Output the [X, Y] coordinate of the center of the cell containing the given text.  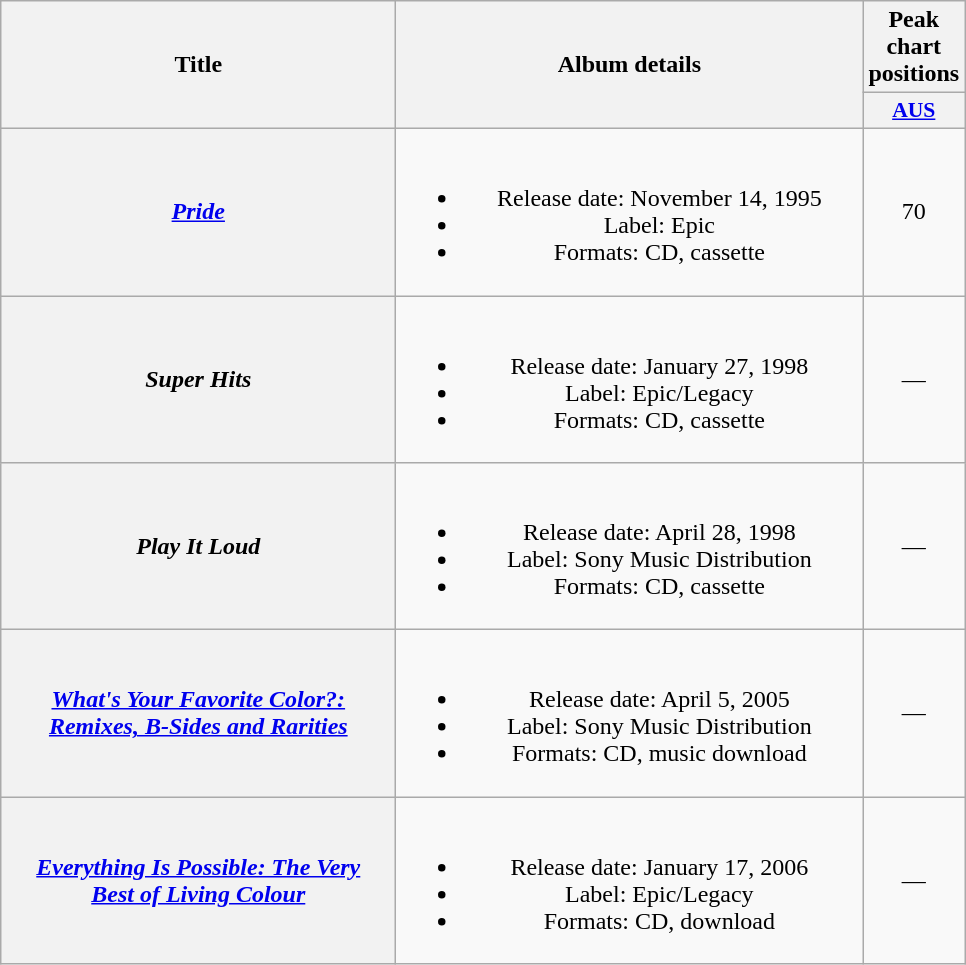
70 [914, 212]
AUS [914, 111]
Release date: April 5, 2005Label: Sony Music DistributionFormats: CD, music download [630, 714]
What's Your Favorite Color?:Remixes, B-Sides and Rarities [198, 714]
Everything Is Possible: The VeryBest of Living Colour [198, 880]
Release date: January 17, 2006Label: Epic/LegacyFormats: CD, download [630, 880]
Peak chart positions [914, 47]
Title [198, 65]
Super Hits [198, 380]
Release date: April 28, 1998Label: Sony Music DistributionFormats: CD, cassette [630, 546]
Album details [630, 65]
Release date: January 27, 1998Label: Epic/LegacyFormats: CD, cassette [630, 380]
Play It Loud [198, 546]
Pride [198, 212]
Release date: November 14, 1995Label: EpicFormats: CD, cassette [630, 212]
